Detect which cell encompasses the target text, then output its (x, y) center coordinate. 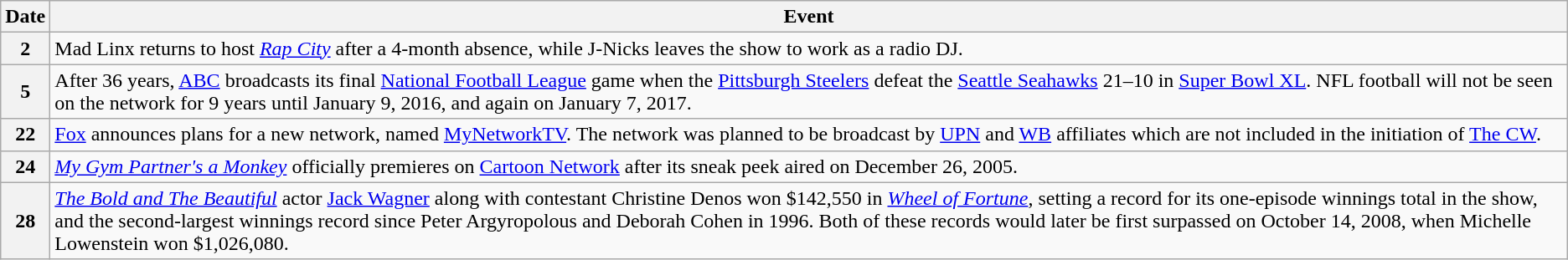
Date (25, 17)
2 (25, 48)
24 (25, 166)
28 (25, 221)
Mad Linx returns to host Rap City after a 4-month absence, while J-Nicks leaves the show to work as a radio DJ. (809, 48)
My Gym Partner's a Monkey officially premieres on Cartoon Network after its sneak peek aired on December 26, 2005. (809, 166)
5 (25, 92)
22 (25, 135)
Event (809, 17)
